Find where the given text appears and provide that cell's center as (X, Y) coordinate. 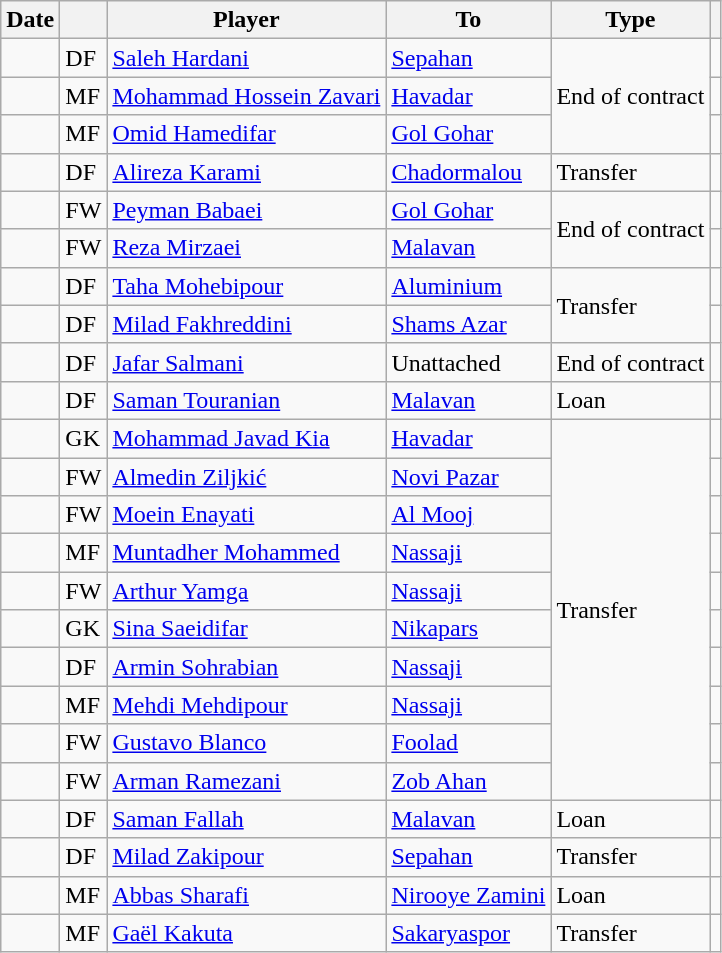
Unattached (468, 362)
Aluminium (468, 286)
To (468, 20)
Alireza Karami (246, 172)
Almedin Ziljkić (246, 477)
Sakaryaspor (468, 933)
Muntadher Mohammed (246, 553)
Chadormalou (468, 172)
Zob Ahan (468, 781)
Gustavo Blanco (246, 743)
Arthur Yamga (246, 591)
Moein Enayati (246, 515)
Arman Ramezani (246, 781)
Mohammad Hossein Zavari (246, 96)
Armin Sohrabian (246, 667)
Gaël Kakuta (246, 933)
Player (246, 20)
Mehdi Mehdipour (246, 705)
Taha Mohebipour (246, 286)
Reza Mirzaei (246, 248)
Saman Touranian (246, 400)
Peyman Babaei (246, 210)
Type (630, 20)
Saman Fallah (246, 819)
Jafar Salmani (246, 362)
Shams Azar (468, 324)
Novi Pazar (468, 477)
Nikapars (468, 629)
Sina Saeidifar (246, 629)
Al Mooj (468, 515)
Abbas Sharafi (246, 895)
Date (30, 20)
Foolad (468, 743)
Milad Zakipour (246, 857)
Mohammad Javad Kia (246, 438)
Milad Fakhreddini (246, 324)
Nirooye Zamini (468, 895)
Saleh Hardani (246, 58)
Omid Hamedifar (246, 134)
